Return [x, y] of the center of cell containing provided text 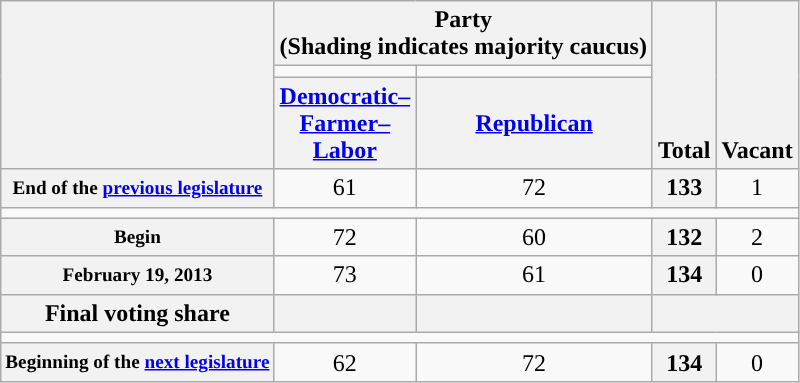
Beginning of the next legislature [138, 362]
End of the previous legislature [138, 188]
February 19, 2013 [138, 275]
Vacant [757, 85]
Democratic–Farmer–Labor [345, 123]
2 [757, 237]
Final voting share [138, 313]
Begin [138, 237]
Party (Shading indicates majority caucus) [463, 34]
Republican [534, 123]
133 [684, 188]
Total [684, 85]
60 [534, 237]
73 [345, 275]
132 [684, 237]
1 [757, 188]
62 [345, 362]
